Return the (X, Y) coordinate for the center point of the cell that contains the specified text.  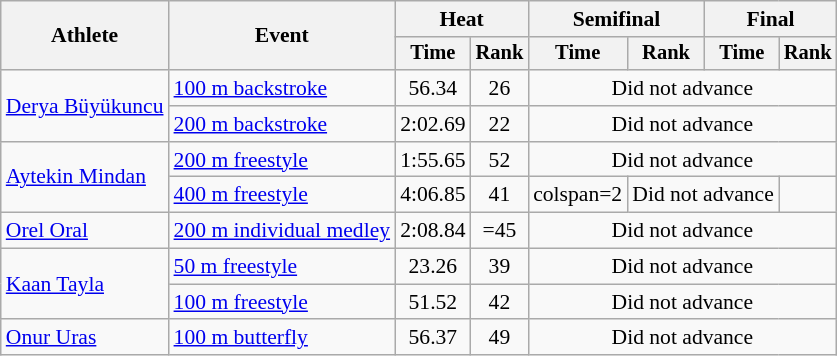
1:55.65 (432, 160)
Final (771, 19)
56.37 (432, 338)
51.52 (432, 302)
39 (500, 267)
Derya Büyükuncu (85, 106)
Aytekin Mindan (85, 178)
Onur Uras (85, 338)
49 (500, 338)
Heat (462, 19)
Athlete (85, 36)
Event (282, 36)
200 m backstroke (282, 124)
41 (500, 195)
2:08.84 (432, 231)
23.26 (432, 267)
26 (500, 88)
100 m backstroke (282, 88)
colspan=2 (578, 195)
100 m butterfly (282, 338)
52 (500, 160)
2:02.69 (432, 124)
22 (500, 124)
400 m freestyle (282, 195)
=45 (500, 231)
Kaan Tayla (85, 284)
Orel Oral (85, 231)
200 m freestyle (282, 160)
56.34 (432, 88)
Semifinal (616, 19)
100 m freestyle (282, 302)
4:06.85 (432, 195)
50 m freestyle (282, 267)
200 m individual medley (282, 231)
42 (500, 302)
